Identify which cell holds the provided text, then report its (X, Y) central coordinate. 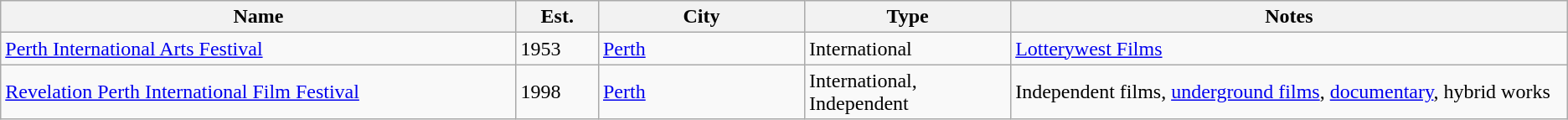
Lotterywest Films (1290, 49)
International, Independent (908, 92)
Name (258, 17)
Type (908, 17)
Est. (557, 17)
Perth International Arts Festival (258, 49)
1953 (557, 49)
Revelation Perth International Film Festival (258, 92)
Notes (1290, 17)
International (908, 49)
City (701, 17)
Independent films, underground films, documentary, hybrid works (1290, 92)
1998 (557, 92)
